Return the (X, Y) coordinate for the center point of the cell that contains the specified text.  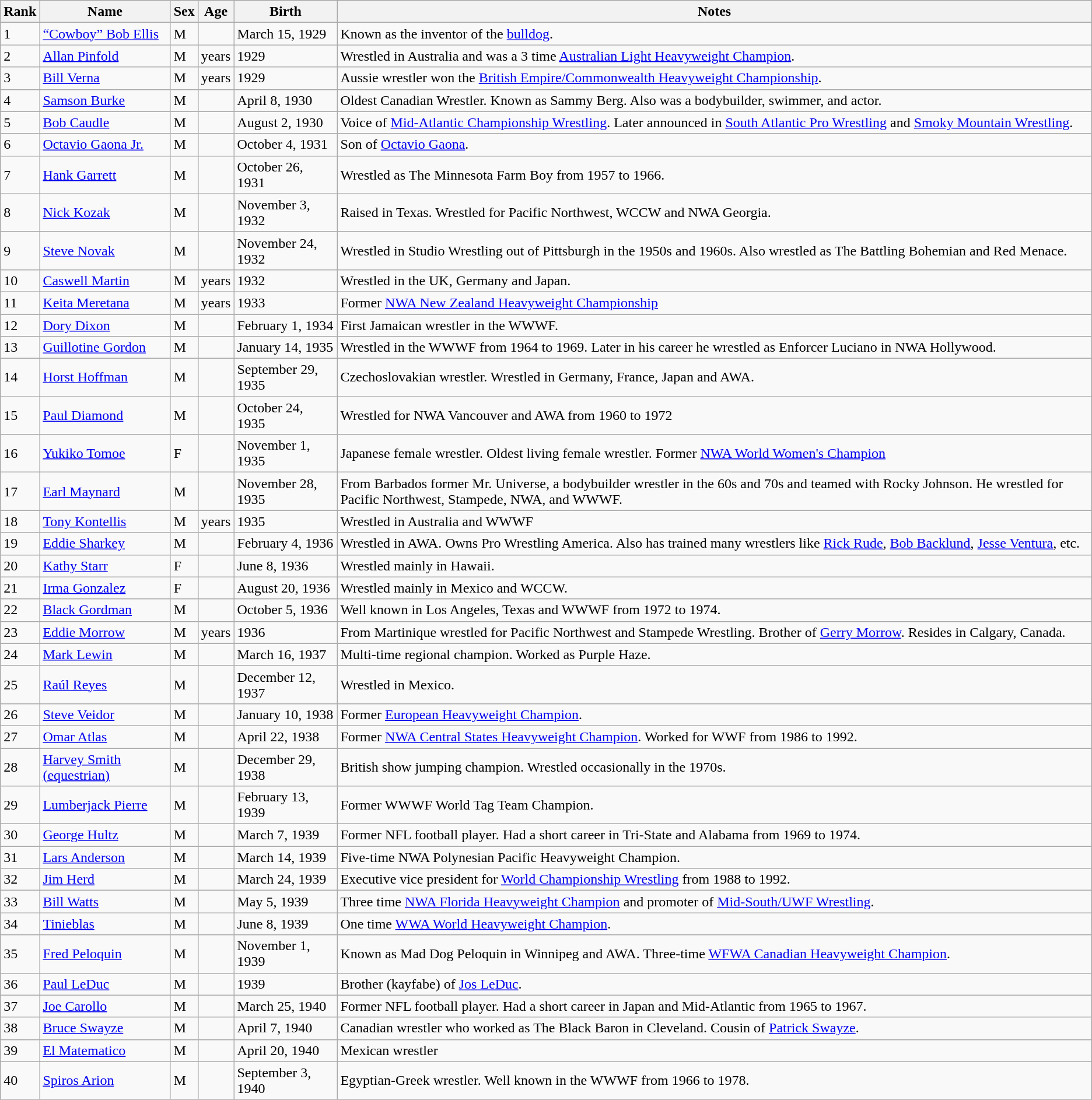
March 15, 1929 (286, 34)
14 (20, 378)
Executive vice president for World Championship Wrestling from 1988 to 1992. (714, 880)
18 (20, 521)
October 4, 1931 (286, 145)
Tinieblas (105, 924)
Three time NWA Florida Heavyweight Champion and promoter of Mid-South/UWF Wrestling. (714, 902)
George Hultz (105, 835)
20 (20, 566)
Canadian wrestler who worked as The Black Baron in Cleveland. Cousin of Patrick Swayze. (714, 1028)
First Jamaican wrestler in the WWWF. (714, 325)
Allan Pinfold (105, 56)
Samson Burke (105, 100)
Raised in Texas. Wrestled for Pacific Northwest, WCCW and NWA Georgia. (714, 212)
Five-time NWA Polynesian Pacific Heavyweight Champion. (714, 857)
31 (20, 857)
Multi-time regional champion. Worked as Purple Haze. (714, 654)
35 (20, 954)
1932 (286, 281)
Nick Kozak (105, 212)
Wrestled for NWA Vancouver and AWA from 1960 to 1972 (714, 415)
May 5, 1939 (286, 902)
Steve Veidor (105, 714)
Son of Octavio Gaona. (714, 145)
November 3, 1932 (286, 212)
24 (20, 654)
Wrestled mainly in Hawaii. (714, 566)
June 8, 1939 (286, 924)
Bill Watts (105, 902)
Former WWWF World Tag Team Champion. (714, 805)
Name (105, 12)
November 1, 1935 (286, 454)
1936 (286, 632)
Notes (714, 12)
Fred Peloquin (105, 954)
Former NWA New Zealand Heavyweight Championship (714, 303)
January 10, 1938 (286, 714)
March 7, 1939 (286, 835)
Wrestled in Mexico. (714, 685)
1 (20, 34)
August 2, 1930 (286, 122)
Joe Carollo (105, 1006)
32 (20, 880)
Bruce Swayze (105, 1028)
Brother (kayfabe) of Jos LeDuc. (714, 984)
January 14, 1935 (286, 348)
October 26, 1931 (286, 175)
Spiros Arion (105, 1080)
Wrestled in the WWWF from 1964 to 1969. Later in his career he wrestled as Enforcer Luciano in NWA Hollywood. (714, 348)
Former NWA Central States Heavyweight Champion. Worked for WWF from 1986 to 1992. (714, 737)
Jim Herd (105, 880)
Czechoslovakian wrestler. Wrestled in Germany, France, Japan and AWA. (714, 378)
September 29, 1935 (286, 378)
October 5, 1936 (286, 610)
36 (20, 984)
“Cowboy” Bob Ellis (105, 34)
8 (20, 212)
Paul LeDuc (105, 984)
April 20, 1940 (286, 1050)
Wrestled in AWA. Owns Pro Wrestling America. Also has trained many wrestlers like Rick Rude, Bob Backlund, Jesse Ventura, etc. (714, 544)
Known as Mad Dog Peloquin in Winnipeg and AWA. Three-time WFWA Canadian Heavyweight Champion. (714, 954)
10 (20, 281)
5 (20, 122)
13 (20, 348)
1933 (286, 303)
17 (20, 491)
9 (20, 251)
11 (20, 303)
Omar Atlas (105, 737)
25 (20, 685)
Known as the inventor of the bulldog. (714, 34)
Yukiko Tomoe (105, 454)
30 (20, 835)
3 (20, 78)
1939 (286, 984)
Egyptian-Greek wrestler. Well known in the WWWF from 1966 to 1978. (714, 1080)
Wrestled in the UK, Germany and Japan. (714, 281)
September 3, 1940 (286, 1080)
Lumberjack Pierre (105, 805)
33 (20, 902)
Rank (20, 12)
19 (20, 544)
Bill Verna (105, 78)
November 1, 1939 (286, 954)
November 24, 1932 (286, 251)
March 24, 1939 (286, 880)
Wrestled as The Minnesota Farm Boy from 1957 to 1966. (714, 175)
Harvey Smith (equestrian) (105, 766)
Wrestled in Australia and WWWF (714, 521)
Octavio Gaona Jr. (105, 145)
Former NFL football player. Had a short career in Japan and Mid-Atlantic from 1965 to 1967. (714, 1006)
15 (20, 415)
Eddie Sharkey (105, 544)
February 1, 1934 (286, 325)
27 (20, 737)
April 8, 1930 (286, 100)
Bob Caudle (105, 122)
December 29, 1938 (286, 766)
37 (20, 1006)
February 4, 1936 (286, 544)
November 28, 1935 (286, 491)
Lars Anderson (105, 857)
Eddie Morrow (105, 632)
Kathy Starr (105, 566)
29 (20, 805)
Oldest Canadian Wrestler. Known as Sammy Berg. Also was a bodybuilder, swimmer, and actor. (714, 100)
Hank Garrett (105, 175)
March 14, 1939 (286, 857)
2 (20, 56)
June 8, 1936 (286, 566)
16 (20, 454)
Birth (286, 12)
Horst Hoffman (105, 378)
Wrestled in Australia and was a 3 time Australian Light Heavyweight Champion. (714, 56)
Wrestled mainly in Mexico and WCCW. (714, 588)
40 (20, 1080)
Mark Lewin (105, 654)
Irma Gonzalez (105, 588)
Former European Heavyweight Champion. (714, 714)
Steve Novak (105, 251)
Japanese female wrestler. Oldest living female wrestler. Former NWA World Women's Champion (714, 454)
Dory Dixon (105, 325)
Tony Kontellis (105, 521)
39 (20, 1050)
February 13, 1939 (286, 805)
Wrestled in Studio Wrestling out of Pittsburgh in the 1950s and 1960s. Also wrestled as The Battling Bohemian and Red Menace. (714, 251)
October 24, 1935 (286, 415)
Aussie wrestler won the British Empire/Commonwealth Heavyweight Championship. (714, 78)
Caswell Martin (105, 281)
6 (20, 145)
4 (20, 100)
7 (20, 175)
28 (20, 766)
38 (20, 1028)
Raúl Reyes (105, 685)
Sex (184, 12)
From Martinique wrestled for Pacific Northwest and Stampede Wrestling. Brother of Gerry Morrow. Resides in Calgary, Canada. (714, 632)
April 22, 1938 (286, 737)
December 12, 1937 (286, 685)
22 (20, 610)
23 (20, 632)
Paul Diamond (105, 415)
Guillotine Gordon (105, 348)
1935 (286, 521)
34 (20, 924)
Earl Maynard (105, 491)
March 25, 1940 (286, 1006)
Mexican wrestler (714, 1050)
El Matematico (105, 1050)
Black Gordman (105, 610)
Former NFL football player. Had a short career in Tri-State and Alabama from 1969 to 1974. (714, 835)
August 20, 1936 (286, 588)
26 (20, 714)
One time WWA World Heavyweight Champion. (714, 924)
21 (20, 588)
Well known in Los Angeles, Texas and WWWF from 1972 to 1974. (714, 610)
British show jumping champion. Wrestled occasionally in the 1970s. (714, 766)
March 16, 1937 (286, 654)
Age (216, 12)
April 7, 1940 (286, 1028)
12 (20, 325)
Voice of Mid-Atlantic Championship Wrestling. Later announced in South Atlantic Pro Wrestling and Smoky Mountain Wrestling. (714, 122)
Keita Meretana (105, 303)
